Scan for the cell matching the given text and deliver its (x, y) coordinate at center. 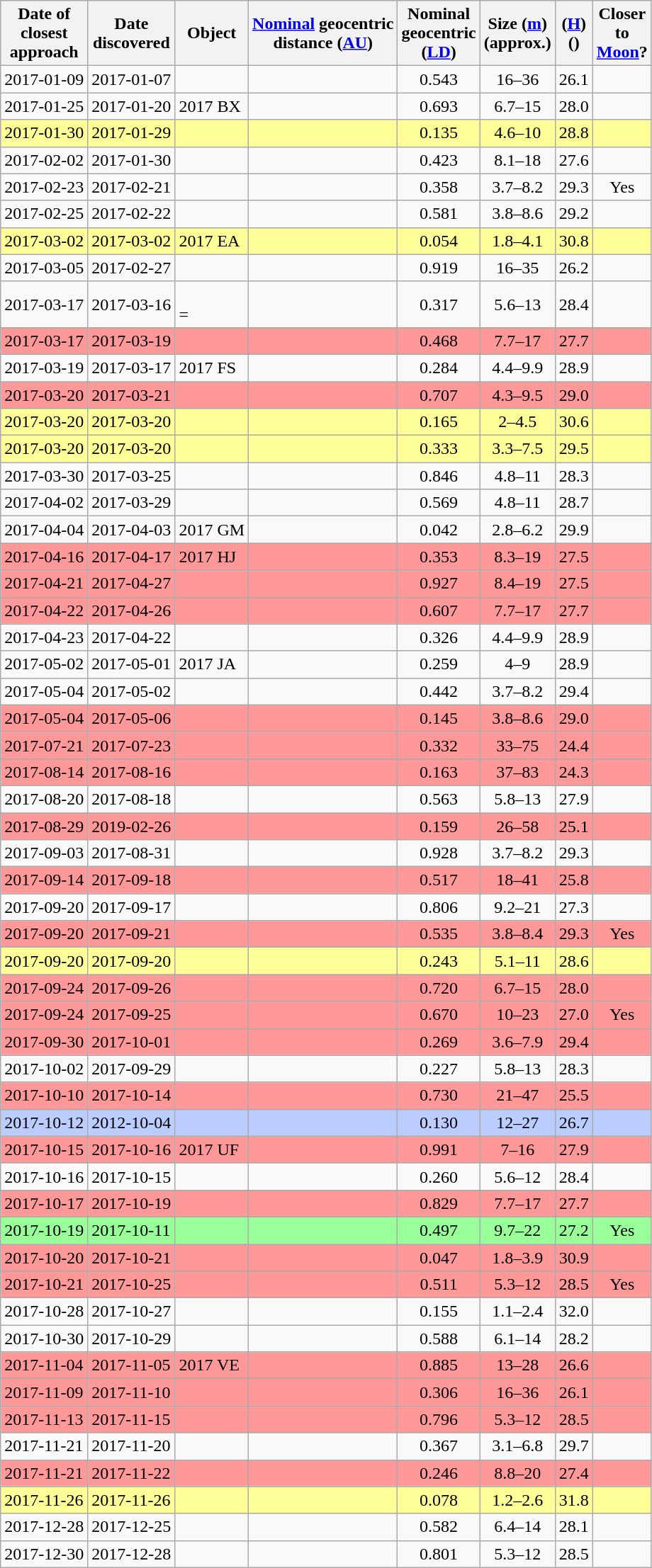
0.919 (439, 268)
0.135 (439, 133)
0.243 (439, 961)
0.497 (439, 1230)
9.2–21 (517, 907)
0.846 (439, 476)
0.358 (439, 187)
4–9 (517, 664)
6.4–14 (517, 1527)
0.269 (439, 1042)
26–58 (517, 826)
2017-09-30 (44, 1042)
2017 UF (212, 1149)
2012-10-04 (132, 1123)
0.054 (439, 241)
0.353 (439, 557)
0.535 (439, 934)
2017-10-10 (44, 1096)
0.145 (439, 718)
Datediscovered (132, 33)
0.720 (439, 988)
2017-09-26 (132, 988)
0.796 (439, 1419)
28.7 (574, 503)
0.581 (439, 214)
29.9 (574, 530)
2017-09-25 (132, 1015)
2017-10-12 (44, 1123)
0.155 (439, 1312)
0.306 (439, 1392)
0.885 (439, 1365)
29.7 (574, 1446)
0.670 (439, 1015)
2017-02-27 (132, 268)
0.165 (439, 422)
2017-04-16 (44, 557)
8.4–19 (517, 584)
2017-10-11 (132, 1230)
18–41 (517, 880)
2017-04-26 (132, 610)
21–47 (517, 1096)
27.0 (574, 1015)
2019-02-26 (132, 826)
0.159 (439, 826)
0.423 (439, 160)
0.928 (439, 853)
0.078 (439, 1500)
2017-08-14 (44, 772)
2017-03-30 (44, 476)
4.3–9.5 (517, 394)
26.7 (574, 1123)
2017 HJ (212, 557)
2017-03-29 (132, 503)
9.7–22 (517, 1230)
0.284 (439, 368)
0.042 (439, 530)
8.1–18 (517, 160)
Size (m)(approx.) (517, 33)
0.333 (439, 449)
2017-09-14 (44, 880)
25.1 (574, 826)
2017-10-20 (44, 1257)
2017-02-21 (132, 187)
0.829 (439, 1203)
3.6–7.9 (517, 1042)
2017-11-10 (132, 1392)
2017-10-02 (44, 1069)
28.1 (574, 1527)
2017-02-25 (44, 214)
30.9 (574, 1257)
2017-04-03 (132, 530)
2017-03-21 (132, 394)
0.517 (439, 880)
2017-04-02 (44, 503)
2017-01-20 (132, 106)
2017-08-20 (44, 799)
0.442 (439, 691)
28.6 (574, 961)
2017-03-25 (132, 476)
16–35 (517, 268)
2017 BX (212, 106)
2017-04-17 (132, 557)
2017-04-04 (44, 530)
7–16 (517, 1149)
1.2–2.6 (517, 1500)
0.317 (439, 305)
0.588 (439, 1339)
0.543 (439, 79)
0.806 (439, 907)
3.1–6.8 (517, 1446)
31.8 (574, 1500)
28.8 (574, 133)
2017-11-13 (44, 1419)
33–75 (517, 745)
12–27 (517, 1123)
4.6–10 (517, 133)
0.511 (439, 1285)
2017-09-17 (132, 907)
0.130 (439, 1123)
Date ofclosestapproach (44, 33)
2017-02-22 (132, 214)
37–83 (517, 772)
(H)() (574, 33)
2017 GM (212, 530)
0.563 (439, 799)
Nominal geocentricdistance (AU) (323, 33)
ClosertoMoon? (622, 33)
2017-09-21 (132, 934)
Object (212, 33)
8.3–19 (517, 557)
2017-11-04 (44, 1365)
2017-10-17 (44, 1203)
0.607 (439, 610)
0.260 (439, 1176)
2017-09-03 (44, 853)
2017-04-21 (44, 584)
2017-01-07 (132, 79)
1.8–3.9 (517, 1257)
30.6 (574, 422)
3.8–8.4 (517, 934)
2017-10-29 (132, 1339)
2017 EA (212, 241)
2017 JA (212, 664)
2017-03-05 (44, 268)
2017-10-30 (44, 1339)
5.6–12 (517, 1176)
2017-02-23 (44, 187)
2017-11-15 (132, 1419)
2017-03-16 (132, 305)
2017-09-18 (132, 880)
2017-07-23 (132, 745)
2017-08-29 (44, 826)
26.6 (574, 1365)
2017-02-02 (44, 160)
2017-07-21 (44, 745)
5.1–11 (517, 961)
0.246 (439, 1473)
1.1–2.4 (517, 1312)
26.2 (574, 268)
2017-01-29 (132, 133)
25.5 (574, 1096)
0.367 (439, 1446)
2017-04-27 (132, 584)
5.6–13 (517, 305)
2017-01-09 (44, 79)
0.693 (439, 106)
2017-01-25 (44, 106)
1.8–4.1 (517, 241)
2017-11-05 (132, 1365)
2.8–6.2 (517, 530)
25.8 (574, 880)
30.8 (574, 241)
0.326 (439, 637)
0.927 (439, 584)
2017-08-18 (132, 799)
0.991 (439, 1149)
2017-10-27 (132, 1312)
27.6 (574, 160)
2017-04-23 (44, 637)
2017-05-01 (132, 664)
29.5 (574, 449)
0.707 (439, 394)
2017-10-01 (132, 1042)
2017-11-09 (44, 1392)
0.259 (439, 664)
28.2 (574, 1339)
6.1–14 (517, 1339)
2017-10-25 (132, 1285)
3.3–7.5 (517, 449)
29.2 (574, 214)
27.4 (574, 1473)
0.569 (439, 503)
0.047 (439, 1257)
0.582 (439, 1527)
2017-12-25 (132, 1527)
0.163 (439, 772)
2017 VE (212, 1365)
13–28 (517, 1365)
32.0 (574, 1312)
2017-10-28 (44, 1312)
8.8–20 (517, 1473)
2017-08-31 (132, 853)
2017-10-14 (132, 1096)
10–23 (517, 1015)
2017-08-16 (132, 772)
0.227 (439, 1069)
2017-11-20 (132, 1446)
2017-12-30 (44, 1554)
2017-09-29 (132, 1069)
= (212, 305)
0.468 (439, 341)
0.730 (439, 1096)
2–4.5 (517, 422)
24.4 (574, 745)
27.3 (574, 907)
2017-11-22 (132, 1473)
Nominalgeocentric (LD) (439, 33)
2017-05-06 (132, 718)
27.2 (574, 1230)
0.801 (439, 1554)
2017 FS (212, 368)
0.332 (439, 745)
24.3 (574, 772)
